Return the [X, Y] coordinate for the center point of the cell that contains the specified text.  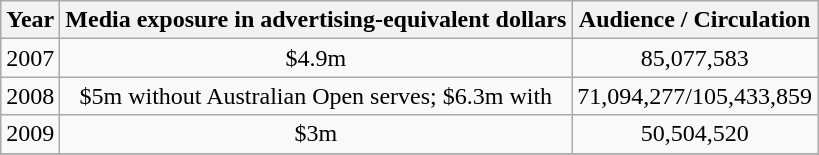
2007 [30, 58]
2009 [30, 134]
Year [30, 20]
Audience / Circulation [695, 20]
71,094,277/105,433,859 [695, 96]
2008 [30, 96]
50,504,520 [695, 134]
85,077,583 [695, 58]
$3m [316, 134]
Media exposure in advertising-equivalent dollars [316, 20]
$4.9m [316, 58]
$5m without Australian Open serves; $6.3m with [316, 96]
